From the cell containing the given text, extract its center point as [X, Y] coordinate. 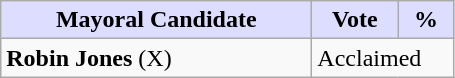
Vote [355, 20]
Acclaimed [383, 58]
Mayoral Candidate [156, 20]
Robin Jones (X) [156, 58]
% [426, 20]
